Return the [X, Y] coordinate for the center point of the cell that contains the specified text.  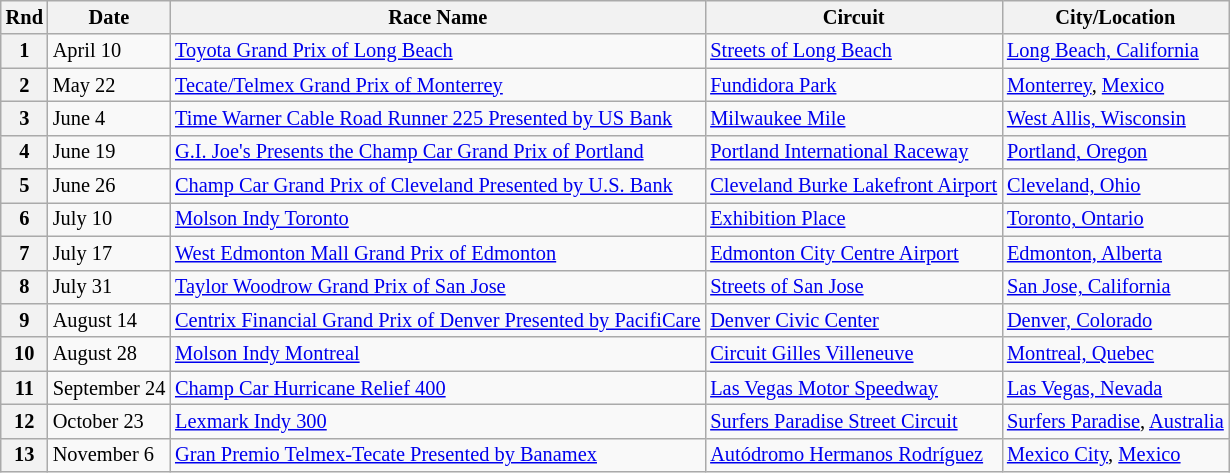
7 [24, 253]
April 10 [109, 51]
8 [24, 287]
Streets of Long Beach [854, 51]
Autódromo Hermanos Rodríguez [854, 455]
1 [24, 51]
2 [24, 85]
12 [24, 421]
Time Warner Cable Road Runner 225 Presented by US Bank [438, 118]
Las Vegas, Nevada [1116, 388]
Champ Car Hurricane Relief 400 [438, 388]
Lexmark Indy 300 [438, 421]
August 14 [109, 320]
Portland International Raceway [854, 152]
Date [109, 17]
November 6 [109, 455]
Edmonton, Alberta [1116, 253]
October 23 [109, 421]
Centrix Financial Grand Prix of Denver Presented by PacifiCare [438, 320]
Long Beach, California [1116, 51]
Surfers Paradise Street Circuit [854, 421]
13 [24, 455]
Race Name [438, 17]
Denver, Colorado [1116, 320]
City/Location [1116, 17]
11 [24, 388]
Streets of San Jose [854, 287]
Fundidora Park [854, 85]
4 [24, 152]
Edmonton City Centre Airport [854, 253]
Circuit [854, 17]
G.I. Joe's Presents the Champ Car Grand Prix of Portland [438, 152]
Cleveland, Ohio [1116, 186]
Monterrey, Mexico [1116, 85]
Rnd [24, 17]
Molson Indy Montreal [438, 354]
3 [24, 118]
May 22 [109, 85]
Champ Car Grand Prix of Cleveland Presented by U.S. Bank [438, 186]
Las Vegas Motor Speedway [854, 388]
Surfers Paradise, Australia [1116, 421]
Cleveland Burke Lakefront Airport [854, 186]
July 31 [109, 287]
Montreal, Quebec [1116, 354]
July 17 [109, 253]
June 19 [109, 152]
West Allis, Wisconsin [1116, 118]
Gran Premio Telmex-Tecate Presented by Banamex [438, 455]
August 28 [109, 354]
Taylor Woodrow Grand Prix of San Jose [438, 287]
Denver Civic Center [854, 320]
West Edmonton Mall Grand Prix of Edmonton [438, 253]
San Jose, California [1116, 287]
July 10 [109, 219]
5 [24, 186]
Toronto, Ontario [1116, 219]
Mexico City, Mexico [1116, 455]
Tecate/Telmex Grand Prix of Monterrey [438, 85]
Portland, Oregon [1116, 152]
6 [24, 219]
Circuit Gilles Villeneuve [854, 354]
9 [24, 320]
June 26 [109, 186]
Exhibition Place [854, 219]
June 4 [109, 118]
10 [24, 354]
Milwaukee Mile [854, 118]
September 24 [109, 388]
Toyota Grand Prix of Long Beach [438, 51]
Molson Indy Toronto [438, 219]
